Determine the [x, y] coordinate at the center of the cell enclosing the given text.  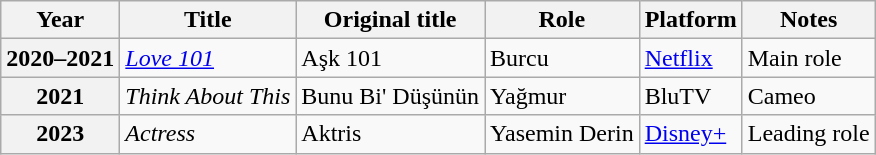
Aktris [390, 134]
Yasemin Derin [562, 134]
Actress [208, 134]
Think About This [208, 96]
Leading role [808, 134]
Yağmur [562, 96]
Love 101 [208, 58]
Title [208, 20]
Original title [390, 20]
Main role [808, 58]
2023 [60, 134]
Role [562, 20]
Burcu [562, 58]
Year [60, 20]
Netflix [690, 58]
Platform [690, 20]
Bunu Bi' Düşünün [390, 96]
Disney+ [690, 134]
Aşk 101 [390, 58]
BluTV [690, 96]
2021 [60, 96]
Cameo [808, 96]
Notes [808, 20]
2020–2021 [60, 58]
